Output the [x, y] coordinate of the center of the cell containing the given text.  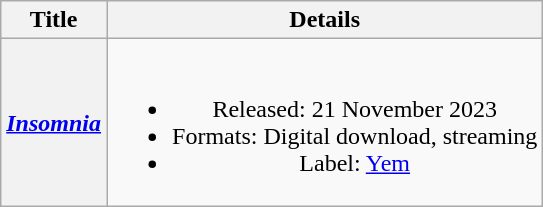
Released: 21 November 2023Formats: Digital download, streamingLabel: Yem [325, 122]
Details [325, 20]
Title [54, 20]
Insomnia [54, 122]
